Pinpoint the cell where the given text exists, returning its (x, y) midpoint coordinate. 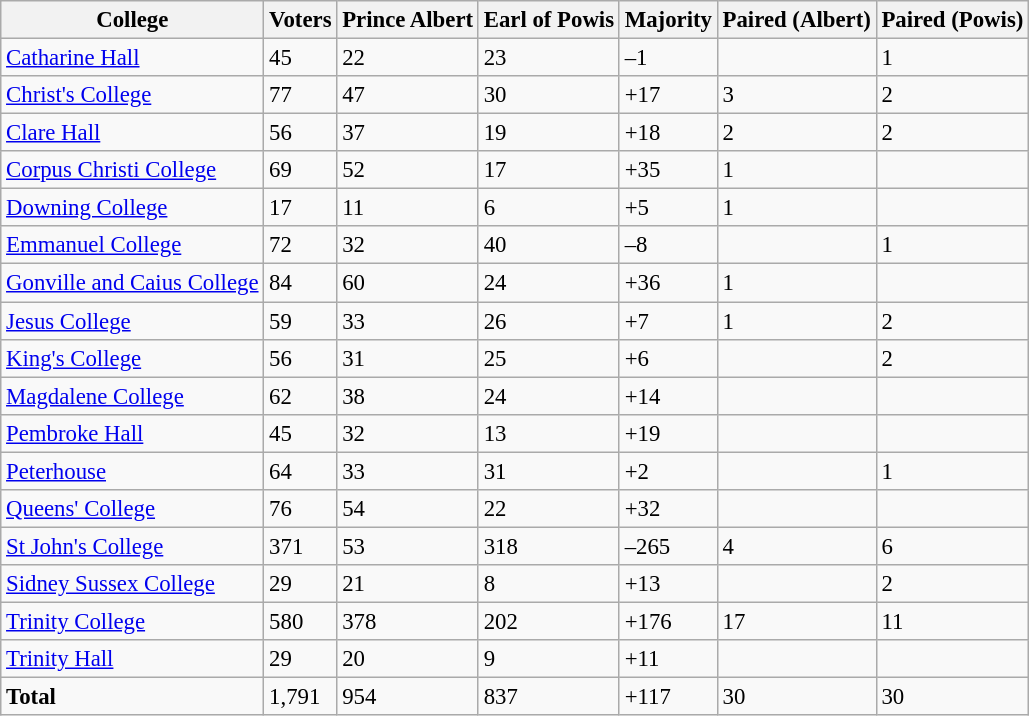
–1 (668, 58)
69 (300, 170)
3 (796, 95)
9 (548, 659)
76 (300, 509)
378 (408, 621)
Downing College (132, 208)
64 (300, 471)
4 (796, 546)
Voters (300, 20)
23 (548, 58)
371 (300, 546)
–265 (668, 546)
53 (408, 546)
+176 (668, 621)
+32 (668, 509)
Paired (Albert) (796, 20)
Paired (Powis) (952, 20)
Earl of Powis (548, 20)
13 (548, 433)
+5 (668, 208)
Jesus College (132, 321)
Gonville and Caius College (132, 283)
Trinity College (132, 621)
+117 (668, 697)
Corpus Christi College (132, 170)
Prince Albert (408, 20)
52 (408, 170)
954 (408, 697)
Trinity Hall (132, 659)
Majority (668, 20)
60 (408, 283)
20 (408, 659)
St John's College (132, 546)
Peterhouse (132, 471)
54 (408, 509)
202 (548, 621)
37 (408, 133)
Emmanuel College (132, 245)
+36 (668, 283)
Christ's College (132, 95)
Catharine Hall (132, 58)
8 (548, 584)
Magdalene College (132, 396)
Clare Hall (132, 133)
72 (300, 245)
26 (548, 321)
+2 (668, 471)
King's College (132, 358)
+14 (668, 396)
+18 (668, 133)
19 (548, 133)
Queens' College (132, 509)
+17 (668, 95)
77 (300, 95)
Pembroke Hall (132, 433)
21 (408, 584)
47 (408, 95)
1,791 (300, 697)
+35 (668, 170)
+11 (668, 659)
59 (300, 321)
Sidney Sussex College (132, 584)
Total (132, 697)
84 (300, 283)
+19 (668, 433)
+6 (668, 358)
40 (548, 245)
+13 (668, 584)
580 (300, 621)
+7 (668, 321)
38 (408, 396)
25 (548, 358)
College (132, 20)
837 (548, 697)
62 (300, 396)
318 (548, 546)
–8 (668, 245)
